Search for the cell housing the specified text and yield its (x, y) center coordinate. 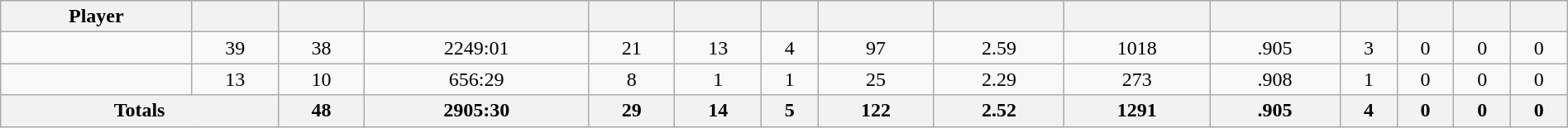
1018 (1137, 48)
.908 (1275, 79)
14 (718, 111)
2.52 (999, 111)
25 (876, 79)
10 (321, 79)
1291 (1137, 111)
2249:01 (476, 48)
38 (321, 48)
97 (876, 48)
273 (1137, 79)
3 (1370, 48)
Totals (140, 111)
2.59 (999, 48)
656:29 (476, 79)
8 (632, 79)
Player (96, 17)
2905:30 (476, 111)
5 (789, 111)
29 (632, 111)
122 (876, 111)
39 (235, 48)
21 (632, 48)
48 (321, 111)
2.29 (999, 79)
